Return (x, y) of the center of cell containing provided text 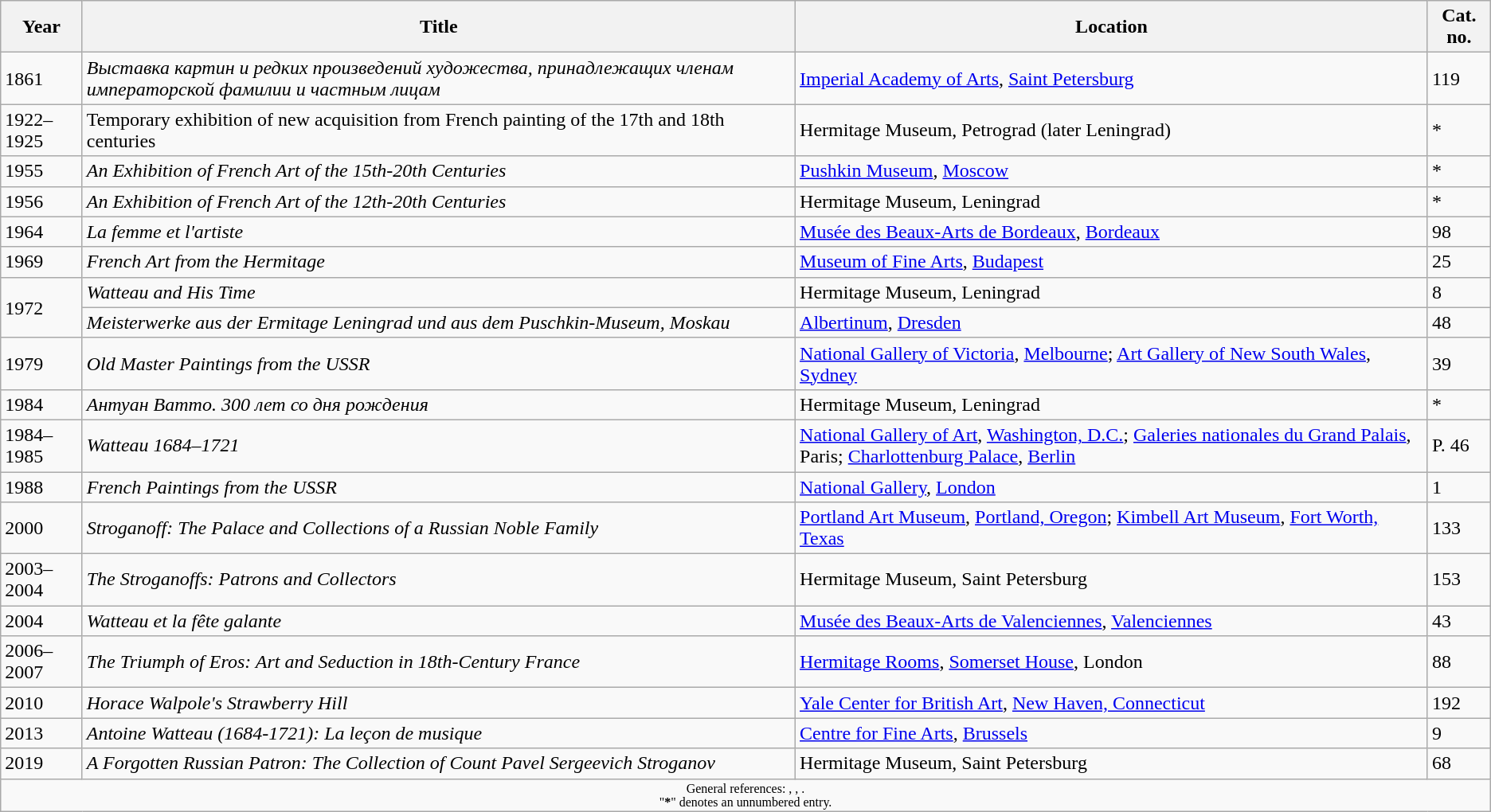
Imperial Academy of Arts, Saint Petersburg (1112, 78)
98 (1459, 232)
National Gallery of Art, Washington, D.C.; Galeries nationales du Grand Palais, Paris; Charlottenburg Palace, Berlin (1112, 446)
A Forgotten Russian Patron: The Collection of Count Pavel Sergeevich Stroganov (438, 763)
An Exhibition of French Art of the 15th-20th Centuries (438, 171)
French Paintings from the USSR (438, 486)
1988 (41, 486)
1972 (41, 307)
La femme et l'artiste (438, 232)
Temporary exhibition of new acquisition from French painting of the 17th and 18th centuries (438, 131)
General references: , , ."*" denotes an unnumbered entry. (745, 794)
Musée des Beaux-Arts de Valenciennes, Valenciennes (1112, 621)
88 (1459, 662)
1984–1985 (41, 446)
1 (1459, 486)
The Triumph of Eros: Art and Seduction in 18th-Century France (438, 662)
2013 (41, 733)
1964 (41, 232)
An Exhibition of French Art of the 12th-20th Centuries (438, 201)
Museum of Fine Arts, Budapest (1112, 262)
2019 (41, 763)
25 (1459, 262)
Watteau and His Time (438, 292)
Horace Walpole's Strawberry Hill (438, 703)
1922–1925 (41, 131)
French Art from the Hermitage (438, 262)
68 (1459, 763)
1979 (41, 363)
9 (1459, 733)
Portland Art Museum, Portland, Oregon; Kimbell Art Museum, Fort Worth, Texas (1112, 529)
National Gallery, London (1112, 486)
2003–2004 (41, 580)
1956 (41, 201)
2010 (41, 703)
Hermitage Museum, Petrograd (later Leningrad) (1112, 131)
P. 46 (1459, 446)
National Gallery of Victoria, Melbourne; Art Gallery of New South Wales, Sydney (1112, 363)
2004 (41, 621)
43 (1459, 621)
Антуан Ватто. 300 лет со дня рождения (438, 404)
2006–2007 (41, 662)
Выставка картин и редких произведений художества, принадлежащих членам императорской фамилии и частным лицам (438, 78)
Meisterwerke aus der Ermitage Leningrad und aus dem Puschkin-Museum, Moskau (438, 322)
Year (41, 27)
Watteau et la fête galante (438, 621)
1861 (41, 78)
Old Master Paintings from the USSR (438, 363)
48 (1459, 322)
2000 (41, 529)
1984 (41, 404)
133 (1459, 529)
153 (1459, 580)
39 (1459, 363)
The Stroganoffs: Patrons and Collectors (438, 580)
Yale Center for British Art, New Haven, Connecticut (1112, 703)
Musée des Beaux-Arts de Bordeaux, Bordeaux (1112, 232)
1969 (41, 262)
Title (438, 27)
Centre for Fine Arts, Brussels (1112, 733)
119 (1459, 78)
Antoine Watteau (1684-1721): La leçon de musique (438, 733)
192 (1459, 703)
Pushkin Museum, Moscow (1112, 171)
8 (1459, 292)
Hermitage Rooms, Somerset House, London (1112, 662)
Location (1112, 27)
Watteau 1684–1721 (438, 446)
Cat. no. (1459, 27)
Stroganoff: The Palace and Collections of a Russian Noble Family (438, 529)
Albertinum, Dresden (1112, 322)
1955 (41, 171)
